Identify which cell holds the provided text, then report its [x, y] central coordinate. 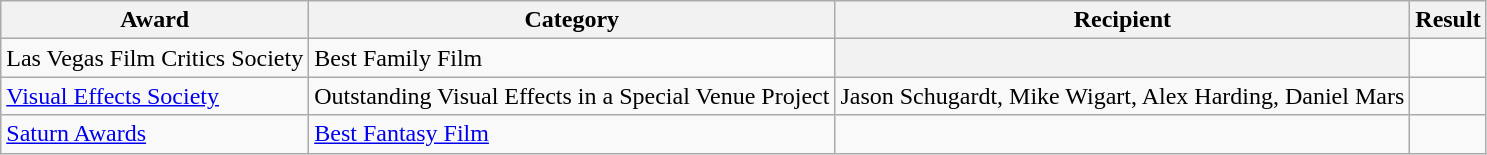
Award [155, 20]
Saturn Awards [155, 134]
Visual Effects Society [155, 96]
Recipient [1122, 20]
Result [1448, 20]
Best Family Film [572, 58]
Jason Schugardt, Mike Wigart, Alex Harding, Daniel Mars [1122, 96]
Las Vegas Film Critics Society [155, 58]
Outstanding Visual Effects in a Special Venue Project [572, 96]
Category [572, 20]
Best Fantasy Film [572, 134]
